Find where the given text appears and provide that cell's center as [x, y] coordinate. 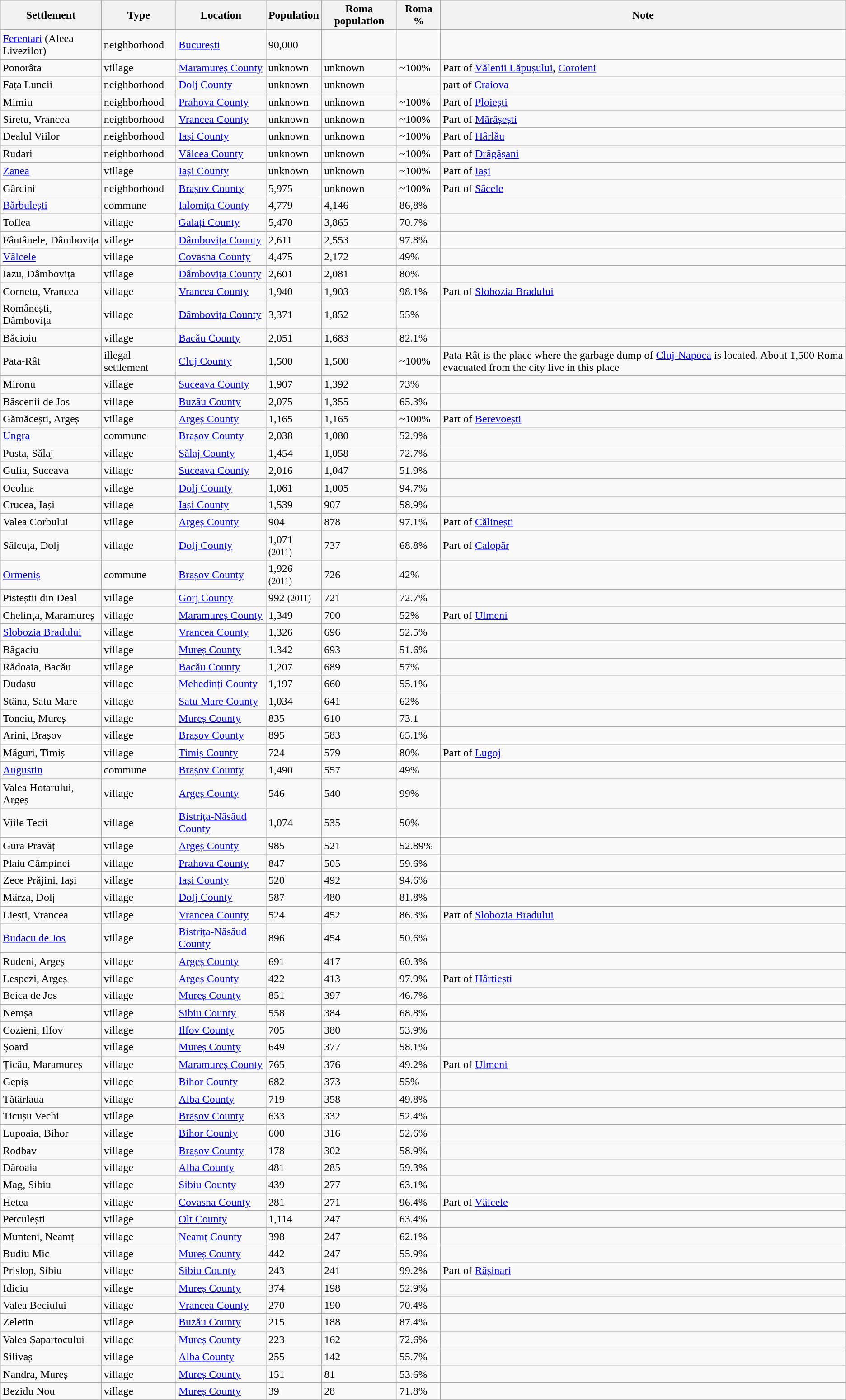
Crucea, Iași [51, 505]
Bâscenii de Jos [51, 402]
Fântânele, Dâmbovița [51, 240]
151 [294, 1374]
49.2% [418, 1064]
579 [359, 753]
454 [359, 938]
Lupoaia, Bihor [51, 1133]
5,470 [294, 222]
904 [294, 522]
726 [359, 575]
417 [359, 961]
Dealul Viilor [51, 136]
705 [294, 1030]
376 [359, 1064]
Type [138, 15]
49.8% [418, 1099]
Location [221, 15]
52.4% [418, 1116]
Ticușu Vechi [51, 1116]
481 [294, 1168]
422 [294, 979]
721 [359, 598]
52.5% [418, 632]
Hetea [51, 1202]
Valea Beciului [51, 1305]
1,926 (2011) [294, 575]
Pata-Rât is the place where the garbage dump of Cluj-Napoca is located. About 1,500 Roma evacuated from the city live in this place [644, 361]
94.6% [418, 880]
Ormeniș [51, 575]
Pusta, Sălaj [51, 453]
Budiu Mic [51, 1254]
Roma % [418, 15]
Part of Drăgășani [644, 154]
Part of Berevoești [644, 419]
316 [359, 1133]
Mârza, Dolj [51, 898]
492 [359, 880]
Munteni, Neamț [51, 1236]
97.9% [418, 979]
Silivaș [51, 1357]
2,553 [359, 240]
1,005 [359, 487]
Ferentari (Aleea Livezilor) [51, 44]
223 [294, 1339]
Part of Hârtiești [644, 979]
540 [359, 793]
1,034 [294, 701]
90,000 [294, 44]
Part of Hârlău [644, 136]
1,349 [294, 615]
Chelința, Maramureș [51, 615]
Population [294, 15]
86.3% [418, 915]
1,047 [359, 470]
Rudeni, Argeș [51, 961]
896 [294, 938]
Part of Vâlcele [644, 1202]
398 [294, 1236]
2,601 [294, 274]
Note [644, 15]
Vâlcea County [221, 154]
198 [359, 1288]
Siretu, Vrancea [51, 119]
Gârcini [51, 188]
Gulia, Suceava [51, 470]
62.1% [418, 1236]
Bezidu Nou [51, 1391]
55.9% [418, 1254]
380 [359, 1030]
302 [359, 1151]
Românești, Dâmbovița [51, 314]
Part of Săcele [644, 188]
Stâna, Satu Mare [51, 701]
521 [359, 846]
Valea Corbului [51, 522]
Rădoaia, Bacău [51, 667]
682 [294, 1082]
Satu Mare County [221, 701]
Gura Pravăț [51, 846]
546 [294, 793]
București [221, 44]
Mehedinți County [221, 684]
384 [359, 1013]
1,490 [294, 770]
Part of Iași [644, 171]
358 [359, 1099]
1,061 [294, 487]
Cornetu, Vrancea [51, 291]
65.1% [418, 735]
illegal settlement [138, 361]
Neamț County [221, 1236]
Zanea [51, 171]
99% [418, 793]
1,197 [294, 684]
73% [418, 384]
Beica de Jos [51, 996]
535 [359, 822]
413 [359, 979]
Slobozia Bradului [51, 632]
4,475 [294, 257]
Lespezi, Argeș [51, 979]
81 [359, 1374]
765 [294, 1064]
82.1% [418, 338]
397 [359, 996]
Ocolna [51, 487]
62% [418, 701]
Viile Tecii [51, 822]
28 [359, 1391]
2,075 [294, 402]
Dăroaia [51, 1168]
1,074 [294, 822]
53.6% [418, 1374]
277 [359, 1185]
1,207 [294, 667]
Zeletin [51, 1322]
1,940 [294, 291]
58.1% [418, 1047]
Mag, Sibiu [51, 1185]
Iazu, Dâmbovița [51, 274]
Liești, Vrancea [51, 915]
65.3% [418, 402]
583 [359, 735]
878 [359, 522]
724 [294, 753]
86,8% [418, 205]
3,865 [359, 222]
452 [359, 915]
1,326 [294, 632]
691 [294, 961]
Cluj County [221, 361]
Tătârlaua [51, 1099]
4,779 [294, 205]
895 [294, 735]
Ialomița County [221, 205]
660 [359, 684]
178 [294, 1151]
73.1 [418, 718]
480 [359, 898]
70.7% [418, 222]
52% [418, 615]
Fața Luncii [51, 85]
271 [359, 1202]
Arini, Brașov [51, 735]
505 [359, 863]
Idiciu [51, 1288]
Plaiu Câmpinei [51, 863]
50.6% [418, 938]
255 [294, 1357]
Băgaciu [51, 650]
332 [359, 1116]
992 (2011) [294, 598]
696 [359, 632]
907 [359, 505]
190 [359, 1305]
1.342 [294, 650]
96.4% [418, 1202]
847 [294, 863]
99.2% [418, 1271]
270 [294, 1305]
558 [294, 1013]
Roma population [359, 15]
Part of Rășinari [644, 1271]
Valea Hotarului, Argeș [51, 793]
Galați County [221, 222]
Măguri, Timiș [51, 753]
377 [359, 1047]
215 [294, 1322]
700 [359, 615]
Gorj County [221, 598]
719 [294, 1099]
281 [294, 1202]
Part of Mărășești [644, 119]
71.8% [418, 1391]
2,038 [294, 436]
2,016 [294, 470]
Part of Lugoj [644, 753]
Vâlcele [51, 257]
439 [294, 1185]
1,903 [359, 291]
52.89% [418, 846]
Pata-Rât [51, 361]
610 [359, 718]
1,355 [359, 402]
Augustin [51, 770]
600 [294, 1133]
587 [294, 898]
55.7% [418, 1357]
81.8% [418, 898]
285 [359, 1168]
Part of Ploiești [644, 102]
98.1% [418, 291]
Timiș County [221, 753]
63.1% [418, 1185]
Băcioiu [51, 338]
59.6% [418, 863]
1,392 [359, 384]
4,146 [359, 205]
241 [359, 1271]
51.9% [418, 470]
835 [294, 718]
557 [359, 770]
39 [294, 1391]
70.4% [418, 1305]
1,539 [294, 505]
97.8% [418, 240]
1,058 [359, 453]
Dudașu [51, 684]
94.7% [418, 487]
524 [294, 915]
Bărbulești [51, 205]
851 [294, 996]
641 [359, 701]
2,611 [294, 240]
50% [418, 822]
Țicău, Maramureș [51, 1064]
2,081 [359, 274]
97.1% [418, 522]
2,051 [294, 338]
985 [294, 846]
Rudari [51, 154]
Zece Prăjini, Iași [51, 880]
Ponorâta [51, 68]
Toflea [51, 222]
part of Craiova [644, 85]
Nemșa [51, 1013]
1,071 (2011) [294, 545]
2,172 [359, 257]
Petculești [51, 1219]
Ungra [51, 436]
Tonciu, Mureș [51, 718]
1,907 [294, 384]
520 [294, 880]
373 [359, 1082]
59.3% [418, 1168]
188 [359, 1322]
Part of Călinești [644, 522]
Rodbav [51, 1151]
53.9% [418, 1030]
51.6% [418, 650]
Sălcuța, Dolj [51, 545]
142 [359, 1357]
Ilfov County [221, 1030]
Nandra, Mureș [51, 1374]
737 [359, 545]
Mimiu [51, 102]
1,454 [294, 453]
52.6% [418, 1133]
Mironu [51, 384]
Settlement [51, 15]
243 [294, 1271]
72.6% [418, 1339]
649 [294, 1047]
1,683 [359, 338]
Sălaj County [221, 453]
689 [359, 667]
42% [418, 575]
Part of Calopăr [644, 545]
633 [294, 1116]
374 [294, 1288]
55.1% [418, 684]
Prislop, Sibiu [51, 1271]
Olt County [221, 1219]
63.4% [418, 1219]
1,114 [294, 1219]
57% [418, 667]
46.7% [418, 996]
1,080 [359, 436]
Cozieni, Ilfov [51, 1030]
693 [359, 650]
1,852 [359, 314]
Part of Vălenii Lăpușului, Coroieni [644, 68]
442 [294, 1254]
Șoard [51, 1047]
162 [359, 1339]
Pisteștii din Deal [51, 598]
Valea Șapartocului [51, 1339]
5,975 [294, 188]
87.4% [418, 1322]
Budacu de Jos [51, 938]
60.3% [418, 961]
Gepiș [51, 1082]
Gămăcești, Argeș [51, 419]
3,371 [294, 314]
